For the text-containing cell, return its midpoint in (x, y) coordinate format. 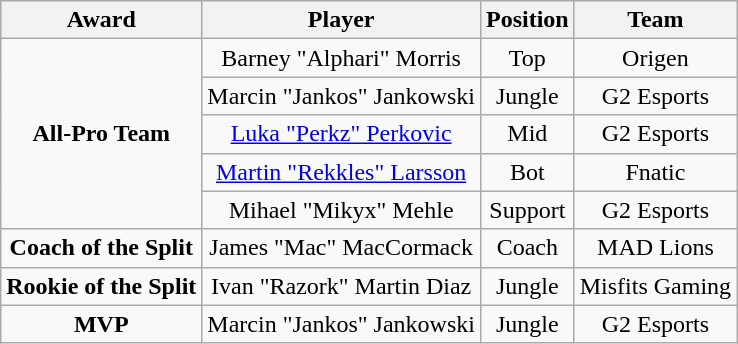
Support (527, 210)
Bot (527, 172)
James "Mac" MacCormack (342, 248)
All-Pro Team (102, 134)
Coach of the Split (102, 248)
Ivan "Razork" Martin Diaz (342, 286)
MAD Lions (655, 248)
Top (527, 58)
Martin "Rekkles" Larsson (342, 172)
Award (102, 20)
Barney "Alphari" Morris (342, 58)
Mid (527, 134)
Player (342, 20)
Misfits Gaming (655, 286)
MVP (102, 324)
Luka "Perkz" Perkovic (342, 134)
Fnatic (655, 172)
Coach (527, 248)
Position (527, 20)
Rookie of the Split (102, 286)
Origen (655, 58)
Team (655, 20)
Mihael "Mikyx" Mehle (342, 210)
